For the text-containing cell, return its midpoint in [x, y] coordinate format. 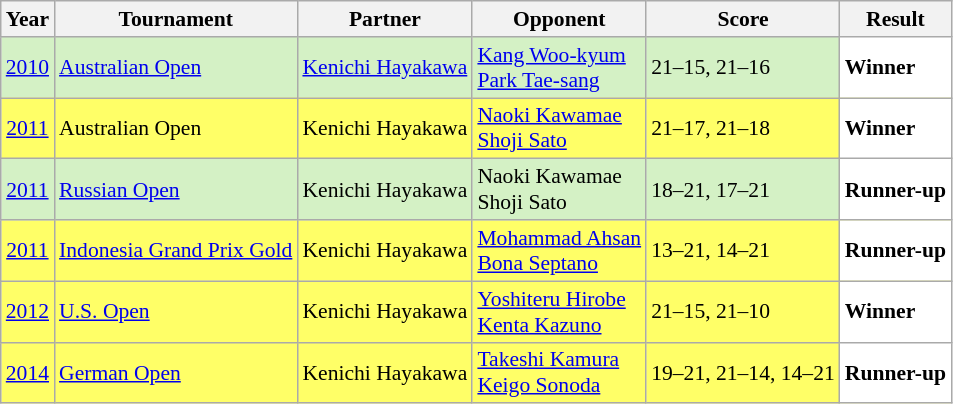
Opponent [559, 19]
Result [896, 19]
2012 [28, 312]
2010 [28, 68]
Indonesia Grand Prix Gold [176, 250]
U.S. Open [176, 312]
21–15, 21–10 [743, 312]
18–21, 17–21 [743, 190]
Partner [384, 19]
Year [28, 19]
Mohammad Ahsan Bona Septano [559, 250]
German Open [176, 372]
19–21, 21–14, 14–21 [743, 372]
Yoshiteru Hirobe Kenta Kazuno [559, 312]
21–15, 21–16 [743, 68]
Russian Open [176, 190]
Tournament [176, 19]
13–21, 14–21 [743, 250]
Score [743, 19]
Kang Woo-kyum Park Tae-sang [559, 68]
2014 [28, 372]
Takeshi Kamura Keigo Sonoda [559, 372]
21–17, 21–18 [743, 128]
